Pinpoint the cell where the given text exists, returning its [x, y] midpoint coordinate. 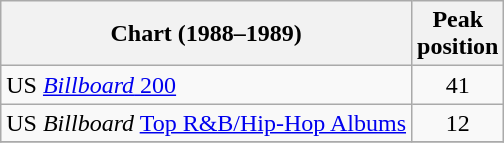
US Billboard 200 [206, 85]
41 [458, 85]
12 [458, 123]
US Billboard Top R&B/Hip-Hop Albums [206, 123]
Peakposition [458, 34]
Chart (1988–1989) [206, 34]
